Output the [X, Y] coordinate of the center of the cell containing the given text.  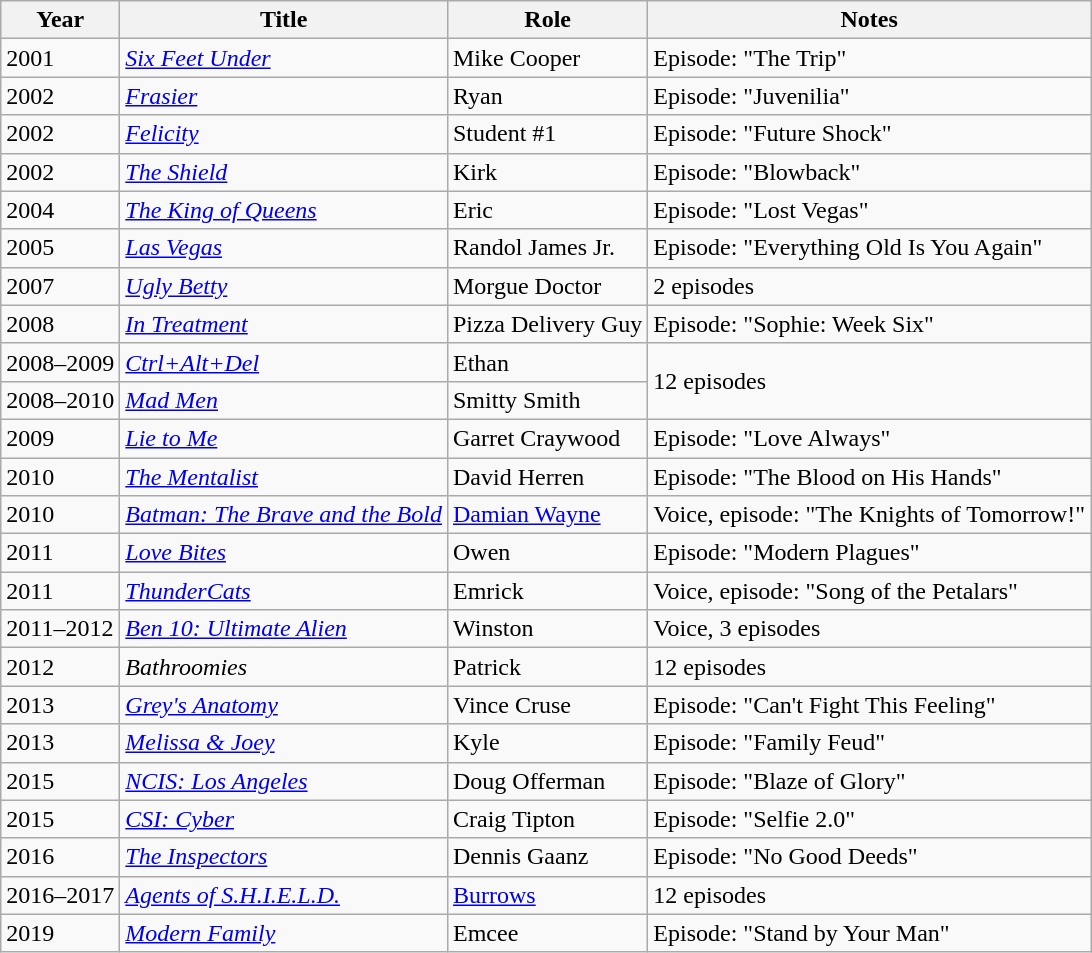
2008 [60, 324]
The Inspectors [284, 857]
2007 [60, 286]
Agents of S.H.I.E.L.D. [284, 895]
2012 [60, 667]
Episode: "Family Feud" [870, 743]
2001 [60, 58]
Kyle [547, 743]
Patrick [547, 667]
Randol James Jr. [547, 248]
2011–2012 [60, 629]
Frasier [284, 96]
Craig Tipton [547, 819]
Notes [870, 20]
Episode: "Blaze of Glory" [870, 781]
Modern Family [284, 933]
2009 [60, 438]
2008–2010 [60, 400]
Morgue Doctor [547, 286]
Episode: "The Blood on His Hands" [870, 477]
Voice, episode: "Song of the Petalars" [870, 591]
Eric [547, 210]
Ben 10: Ultimate Alien [284, 629]
Role [547, 20]
2 episodes [870, 286]
Episode: "Blowback" [870, 172]
CSI: Cyber [284, 819]
2016–2017 [60, 895]
Voice, 3 episodes [870, 629]
Ugly Betty [284, 286]
Episode: "The Trip" [870, 58]
Doug Offerman [547, 781]
2016 [60, 857]
NCIS: Los Angeles [284, 781]
2019 [60, 933]
The Mentalist [284, 477]
Emcee [547, 933]
Bathroomies [284, 667]
ThunderCats [284, 591]
Episode: "Can't Fight This Feeling" [870, 705]
Smitty Smith [547, 400]
Emrick [547, 591]
Vince Cruse [547, 705]
Garret Craywood [547, 438]
Lie to Me [284, 438]
Episode: "Everything Old Is You Again" [870, 248]
Year [60, 20]
Six Feet Under [284, 58]
David Herren [547, 477]
Grey's Anatomy [284, 705]
Episode: "Lost Vegas" [870, 210]
Episode: "Stand by Your Man" [870, 933]
Kirk [547, 172]
Pizza Delivery Guy [547, 324]
In Treatment [284, 324]
Episode: "Modern Plagues" [870, 553]
Melissa & Joey [284, 743]
Episode: "Sophie: Week Six" [870, 324]
Ethan [547, 362]
Student #1 [547, 134]
Dennis Gaanz [547, 857]
Title [284, 20]
Felicity [284, 134]
Mike Cooper [547, 58]
Episode: "Juvenilia" [870, 96]
Burrows [547, 895]
2004 [60, 210]
Las Vegas [284, 248]
Episode: "Love Always" [870, 438]
Winston [547, 629]
Owen [547, 553]
Ctrl+Alt+Del [284, 362]
Voice, episode: "The Knights of Tomorrow!" [870, 515]
Mad Men [284, 400]
Ryan [547, 96]
The Shield [284, 172]
2005 [60, 248]
Love Bites [284, 553]
Episode: "Selfie 2.0" [870, 819]
Damian Wayne [547, 515]
Episode: "Future Shock" [870, 134]
Episode: "No Good Deeds" [870, 857]
2008–2009 [60, 362]
The King of Queens [284, 210]
Batman: The Brave and the Bold [284, 515]
